Determine the [x, y] coordinate at the center of the cell enclosing the given text.  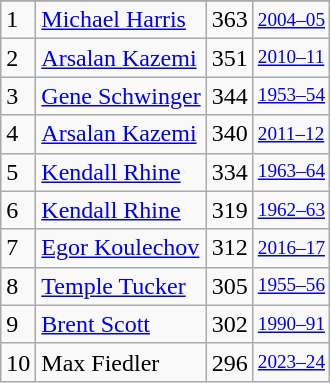
1963–64 [291, 172]
2011–12 [291, 134]
5 [18, 172]
2016–17 [291, 248]
6 [18, 210]
10 [18, 362]
7 [18, 248]
Brent Scott [121, 324]
1955–56 [291, 286]
319 [230, 210]
334 [230, 172]
Gene Schwinger [121, 96]
4 [18, 134]
2023–24 [291, 362]
1 [18, 20]
1953–54 [291, 96]
2004–05 [291, 20]
344 [230, 96]
Michael Harris [121, 20]
305 [230, 286]
2010–11 [291, 58]
2 [18, 58]
8 [18, 286]
1990–91 [291, 324]
1962–63 [291, 210]
9 [18, 324]
312 [230, 248]
Egor Koulechov [121, 248]
302 [230, 324]
351 [230, 58]
340 [230, 134]
3 [18, 96]
Max Fiedler [121, 362]
363 [230, 20]
296 [230, 362]
Temple Tucker [121, 286]
